Output the [x, y] coordinate of the center of the cell containing the given text.  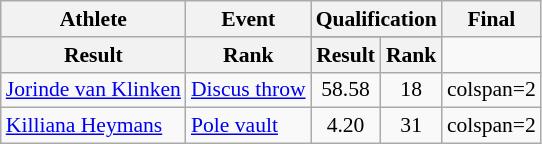
58.58 [346, 90]
4.20 [346, 126]
Event [248, 19]
Jorinde van Klinken [94, 90]
Killiana Heymans [94, 126]
31 [410, 126]
Pole vault [248, 126]
Athlete [94, 19]
Final [492, 19]
Discus throw [248, 90]
Qualification [376, 19]
18 [410, 90]
